Return the [X, Y] coordinate for the center point of the cell that contains the specified text.  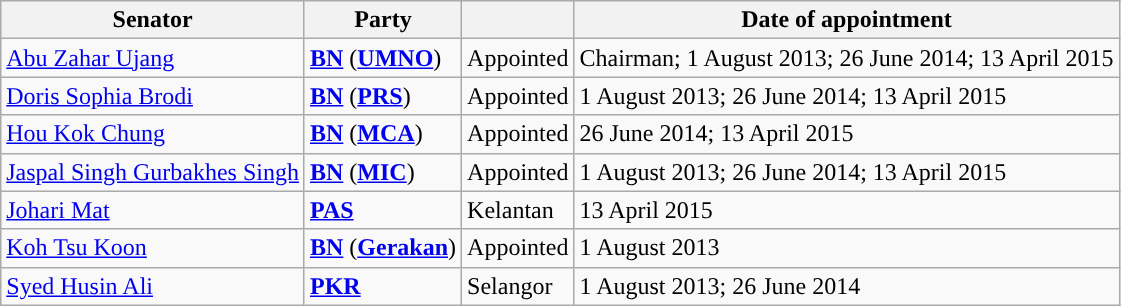
Senator [153, 20]
Chairman; 1 August 2013; 26 June 2014; 13 April 2015 [846, 58]
Abu Zahar Ujang [153, 58]
26 June 2014; 13 April 2015 [846, 134]
Kelantan [518, 210]
BN (Gerakan) [382, 248]
Doris Sophia Brodi [153, 96]
BN (MCA) [382, 134]
Syed Husin Ali [153, 286]
Hou Kok Chung [153, 134]
BN (MIC) [382, 172]
Selangor [518, 286]
BN (UMNO) [382, 58]
PKR [382, 286]
Date of appointment [846, 20]
1 August 2013; 26 June 2014 [846, 286]
Johari Mat [153, 210]
Party [382, 20]
PAS [382, 210]
BN (PRS) [382, 96]
13 April 2015 [846, 210]
Jaspal Singh Gurbakhes Singh [153, 172]
1 August 2013 [846, 248]
Koh Tsu Koon [153, 248]
